Locate the cell with the specified text and output its (X, Y) center coordinate. 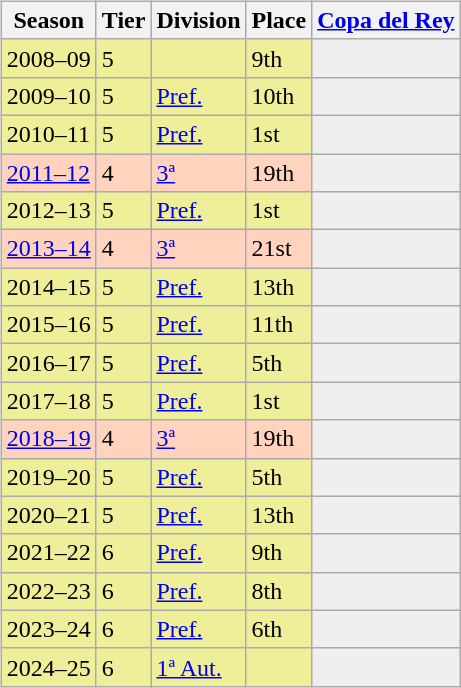
2020–21 (48, 515)
2015–16 (48, 325)
2019–20 (48, 477)
21st (279, 249)
2012–13 (48, 211)
2022–23 (48, 591)
Division (198, 20)
Place (279, 20)
2018–19 (48, 439)
Season (48, 20)
8th (279, 591)
2016–17 (48, 363)
10th (279, 96)
2024–25 (48, 667)
Tier (124, 20)
2010–11 (48, 134)
2008–09 (48, 58)
2013–14 (48, 249)
1ª Aut. (198, 667)
2009–10 (48, 96)
2021–22 (48, 553)
2011–12 (48, 173)
6th (279, 629)
Copa del Rey (386, 20)
11th (279, 325)
2017–18 (48, 401)
2023–24 (48, 629)
2014–15 (48, 287)
